Search for the cell housing the specified text and yield its (x, y) center coordinate. 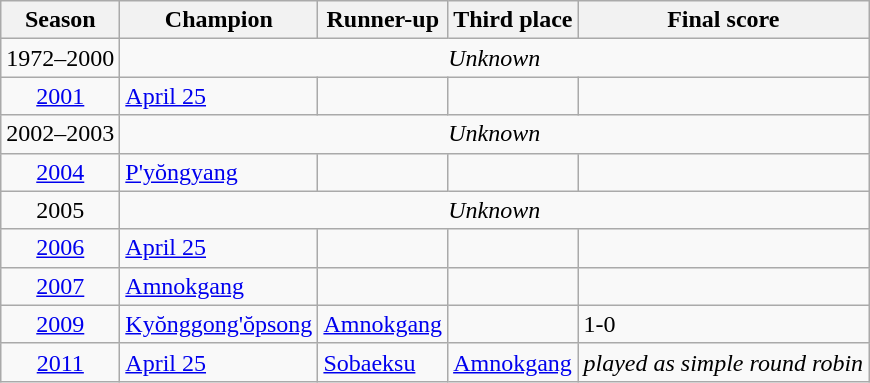
played as simple round robin (724, 362)
2011 (60, 362)
1972–2000 (60, 58)
Final score (724, 20)
Champion (219, 20)
2007 (60, 286)
1-0 (724, 324)
2005 (60, 210)
Third place (513, 20)
2001 (60, 96)
Runner-up (383, 20)
Season (60, 20)
Sobaeksu (383, 362)
2006 (60, 248)
2002–2003 (60, 134)
Kyŏnggong'ŏpsong (219, 324)
2009 (60, 324)
2004 (60, 172)
P'yŏngyang (219, 172)
